Search for the cell housing the specified text and yield its [x, y] center coordinate. 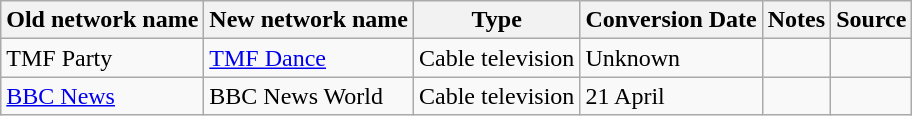
Conversion Date [671, 20]
BBC News World [309, 96]
Unknown [671, 58]
Notes [796, 20]
TMF Dance [309, 58]
Type [497, 20]
21 April [671, 96]
BBC News [102, 96]
Old network name [102, 20]
Source [872, 20]
TMF Party [102, 58]
New network name [309, 20]
